Pinpoint the cell where the given text exists, returning its [x, y] midpoint coordinate. 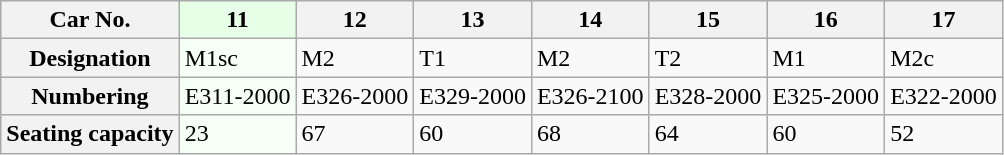
17 [944, 20]
13 [473, 20]
15 [708, 20]
M1sc [238, 58]
E326-2100 [590, 96]
M2c [944, 58]
E328-2000 [708, 96]
E329-2000 [473, 96]
Car No. [90, 20]
68 [590, 134]
23 [238, 134]
E325-2000 [826, 96]
Numbering [90, 96]
M1 [826, 58]
14 [590, 20]
52 [944, 134]
Designation [90, 58]
64 [708, 134]
T2 [708, 58]
E326-2000 [355, 96]
67 [355, 134]
12 [355, 20]
E311-2000 [238, 96]
Seating capacity [90, 134]
16 [826, 20]
E322-2000 [944, 96]
T1 [473, 58]
11 [238, 20]
